For the text-containing cell, return its midpoint in (x, y) coordinate format. 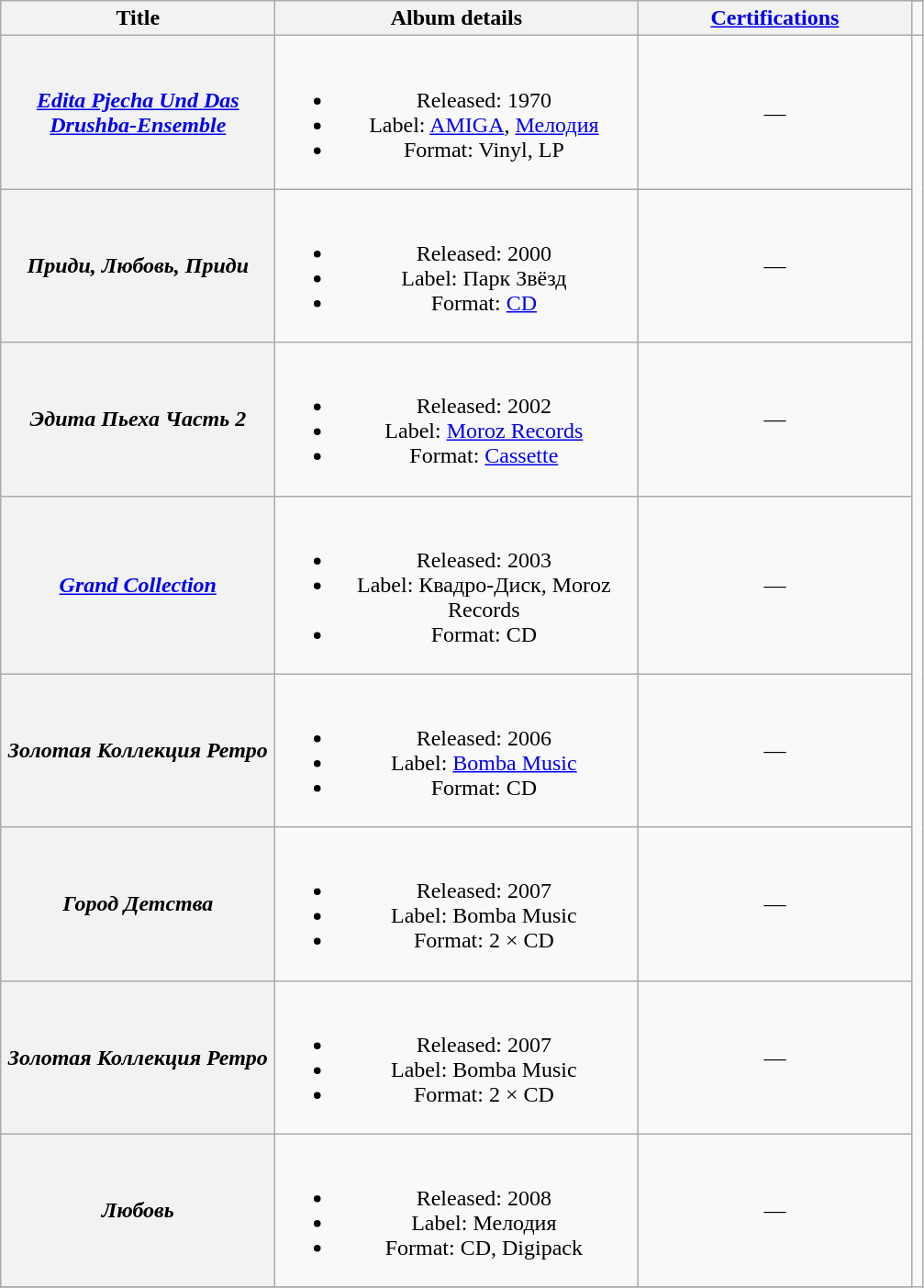
Grand Collection (138, 585)
Released: 2006Label: Bomba MusicFormat: CD (457, 751)
Released: 1970Label: AMIGA, МелодияFormat: Vinyl, LP (457, 112)
Released: 2002Label: Moroz RecordsFormat: Cassette (457, 419)
Приди, Любовь, Приди (138, 266)
Title (138, 18)
Album details (457, 18)
Город Детства (138, 903)
Эдита Пьеха Часть 2 (138, 419)
Released: 2008Label: МелодияFormat: CD, Digipack (457, 1210)
Released: 2003Label: Квадро-Диск, Moroz RecordsFormat: CD (457, 585)
Released: 2000Label: Парк ЗвёздFormat: CD (457, 266)
Любовь (138, 1210)
Edita Pjecha Und Das Drushba-Ensemble (138, 112)
Certifications (774, 18)
